Return the (x, y) coordinate for the center point of the cell that contains the specified text.  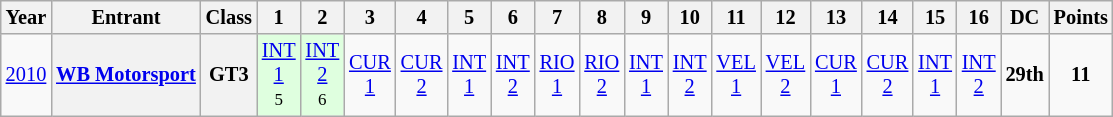
29th (1025, 75)
12 (786, 17)
GT3 (229, 75)
8 (602, 17)
7 (558, 17)
6 (513, 17)
1 (279, 17)
15 (935, 17)
14 (888, 17)
RIO1 (558, 75)
Entrant (126, 17)
INT15 (279, 75)
VEL1 (736, 75)
RIO2 (602, 75)
16 (979, 17)
10 (690, 17)
Class (229, 17)
INT26 (323, 75)
Year (26, 17)
4 (422, 17)
13 (836, 17)
VEL2 (786, 75)
WB Motorsport (126, 75)
DC (1025, 17)
9 (646, 17)
2010 (26, 75)
Points (1081, 17)
2 (323, 17)
3 (370, 17)
5 (469, 17)
